Determine the (x, y) coordinate at the center of the cell enclosing the given text.  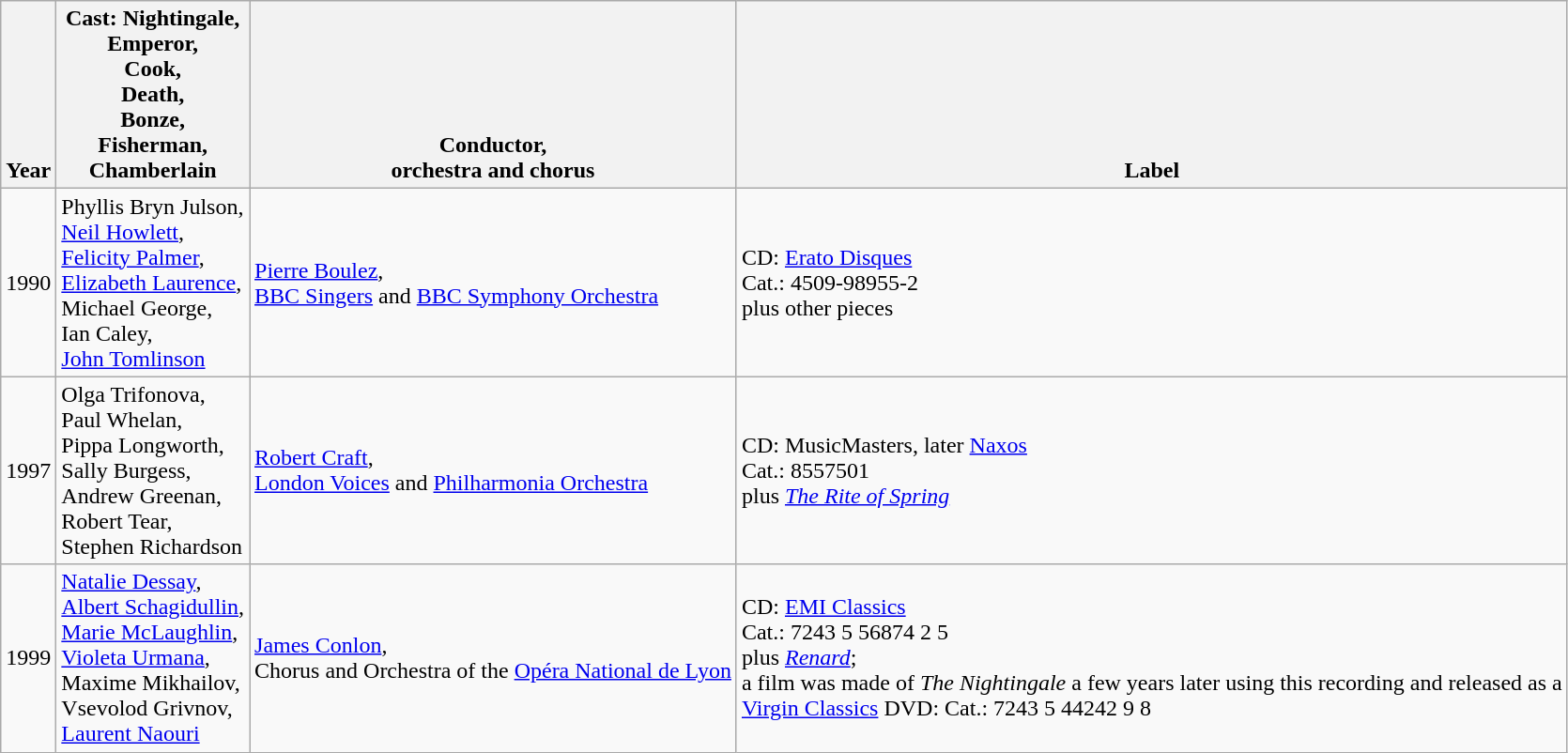
Label (1151, 95)
1999 (28, 658)
Natalie Dessay,Albert Schagidullin,Marie McLaughlin,Violeta Urmana,Maxime Mikhailov,Vsevolod Grivnov,Laurent Naouri (153, 658)
James Conlon,Chorus and Orchestra of the Opéra National de Lyon (494, 658)
Phyllis Bryn Julson,Neil Howlett,Felicity Palmer,Elizabeth Laurence,Michael George,Ian Caley,John Tomlinson (153, 283)
Year (28, 95)
CD: Erato DisquesCat.: 4509-98955-2plus other pieces (1151, 283)
Conductor,orchestra and chorus (494, 95)
Olga Trifonova,Paul Whelan,Pippa Longworth,Sally Burgess,Andrew Greenan,Robert Tear,Stephen Richardson (153, 470)
Pierre Boulez,BBC Singers and BBC Symphony Orchestra (494, 283)
Robert Craft,London Voices and Philharmonia Orchestra (494, 470)
1990 (28, 283)
1997 (28, 470)
CD: MusicMasters, later NaxosCat.: 8557501plus The Rite of Spring (1151, 470)
Cast: Nightingale,Emperor,Cook,Death,Bonze,Fisherman,Chamberlain (153, 95)
